Return [X, Y] of the center of cell containing provided text 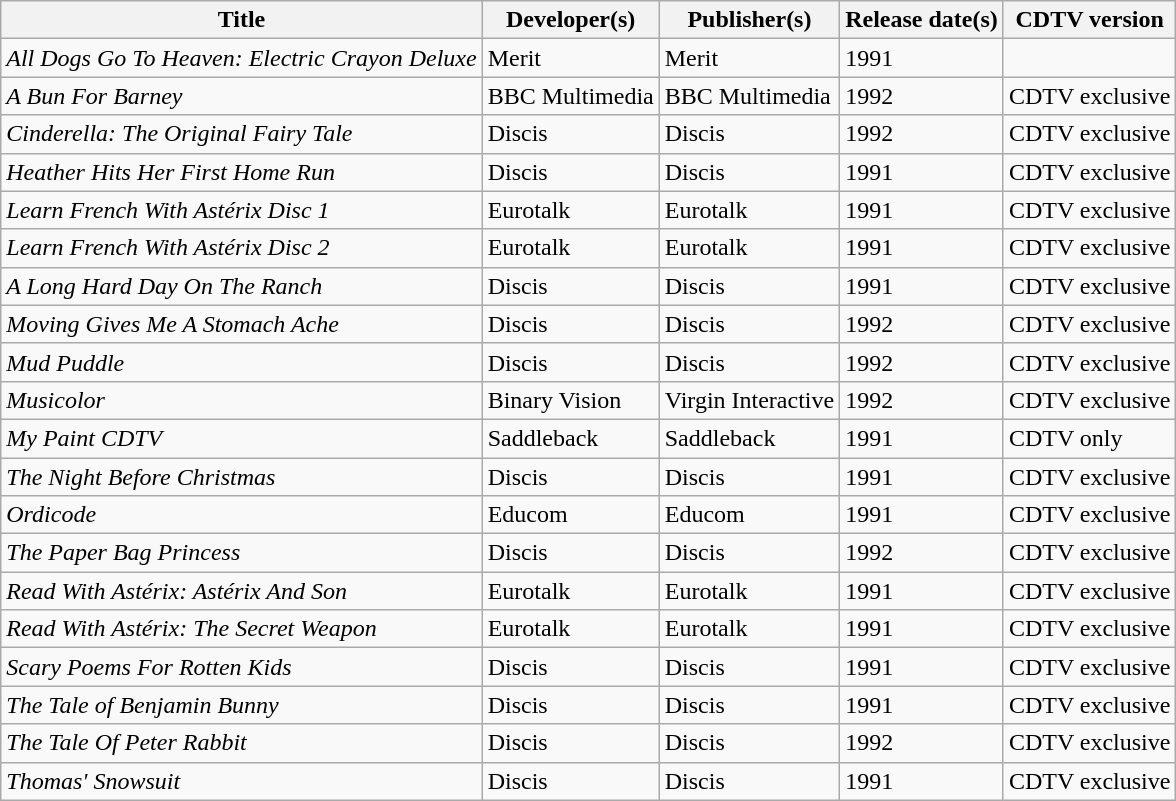
Ordicode [242, 515]
Moving Gives Me A Stomach Ache [242, 324]
All Dogs Go To Heaven: Electric Crayon Deluxe [242, 58]
Developer(s) [570, 20]
Virgin Interactive [749, 400]
The Tale Of Peter Rabbit [242, 743]
Read With Astérix: The Secret Weapon [242, 629]
Learn French With Astérix Disc 2 [242, 248]
Title [242, 20]
Musicolor [242, 400]
Cinderella: The Original Fairy Tale [242, 134]
A Bun For Barney [242, 96]
CDTV only [1090, 438]
Heather Hits Her First Home Run [242, 172]
Release date(s) [922, 20]
CDTV version [1090, 20]
The Tale of Benjamin Bunny [242, 705]
Read With Astérix: Astérix And Son [242, 591]
The Paper Bag Princess [242, 553]
Binary Vision [570, 400]
Learn French With Astérix Disc 1 [242, 210]
Thomas' Snowsuit [242, 781]
Scary Poems For Rotten Kids [242, 667]
Publisher(s) [749, 20]
My Paint CDTV [242, 438]
Mud Puddle [242, 362]
A Long Hard Day On The Ranch [242, 286]
The Night Before Christmas [242, 477]
